Identify which cell holds the provided text, then report its (X, Y) central coordinate. 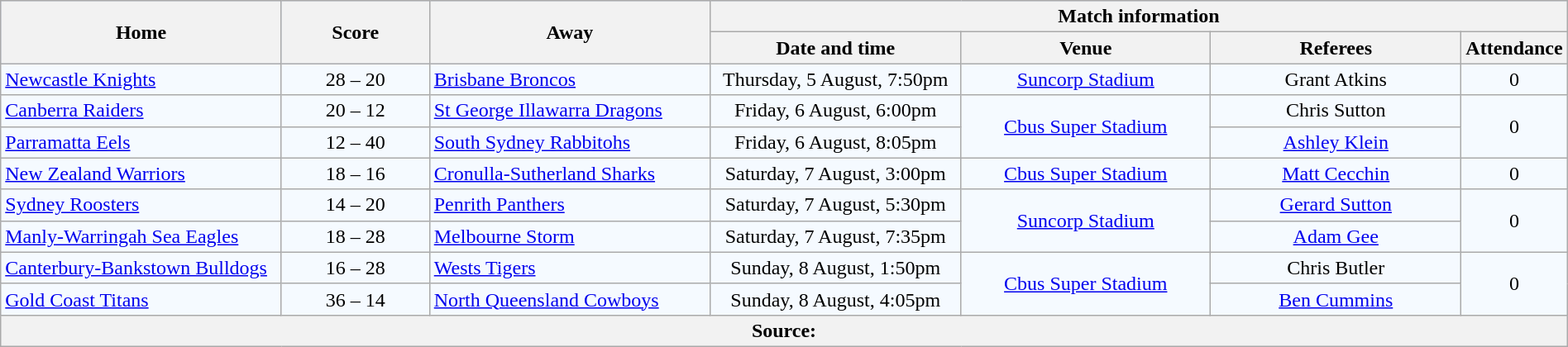
Wests Tigers (569, 268)
Canberra Raiders (141, 111)
18 – 28 (356, 236)
Saturday, 7 August, 7:35pm (835, 236)
14 – 20 (356, 205)
Referees (1336, 48)
Canterbury-Bankstown Bulldogs (141, 268)
20 – 12 (356, 111)
Away (569, 32)
Home (141, 32)
Sunday, 8 August, 1:50pm (835, 268)
North Queensland Cowboys (569, 299)
Match information (1140, 17)
Source: (784, 330)
Chris Sutton (1336, 111)
Thursday, 5 August, 7:50pm (835, 79)
Friday, 6 August, 8:05pm (835, 142)
Saturday, 7 August, 3:00pm (835, 173)
28 – 20 (356, 79)
12 – 40 (356, 142)
New Zealand Warriors (141, 173)
Melbourne Storm (569, 236)
Parramatta Eels (141, 142)
Penrith Panthers (569, 205)
Grant Atkins (1336, 79)
Gerard Sutton (1336, 205)
18 – 16 (356, 173)
Newcastle Knights (141, 79)
Saturday, 7 August, 5:30pm (835, 205)
Ashley Klein (1336, 142)
South Sydney Rabbitohs (569, 142)
Score (356, 32)
Sunday, 8 August, 4:05pm (835, 299)
Manly-Warringah Sea Eagles (141, 236)
Ben Cummins (1336, 299)
36 – 14 (356, 299)
Friday, 6 August, 6:00pm (835, 111)
Attendance (1514, 48)
Sydney Roosters (141, 205)
Matt Cecchin (1336, 173)
Adam Gee (1336, 236)
St George Illawarra Dragons (569, 111)
Date and time (835, 48)
Cronulla-Sutherland Sharks (569, 173)
16 – 28 (356, 268)
Venue (1086, 48)
Brisbane Broncos (569, 79)
Gold Coast Titans (141, 299)
Chris Butler (1336, 268)
